Provide the [x, y] coordinate of the cell's center where the given text is located.  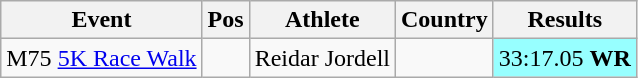
Athlete [322, 20]
Pos [226, 20]
33:17.05 WR [564, 58]
Country [445, 20]
M75 5K Race Walk [102, 58]
Event [102, 20]
Results [564, 20]
Reidar Jordell [322, 58]
